Pinpoint the cell where the given text exists, returning its [X, Y] midpoint coordinate. 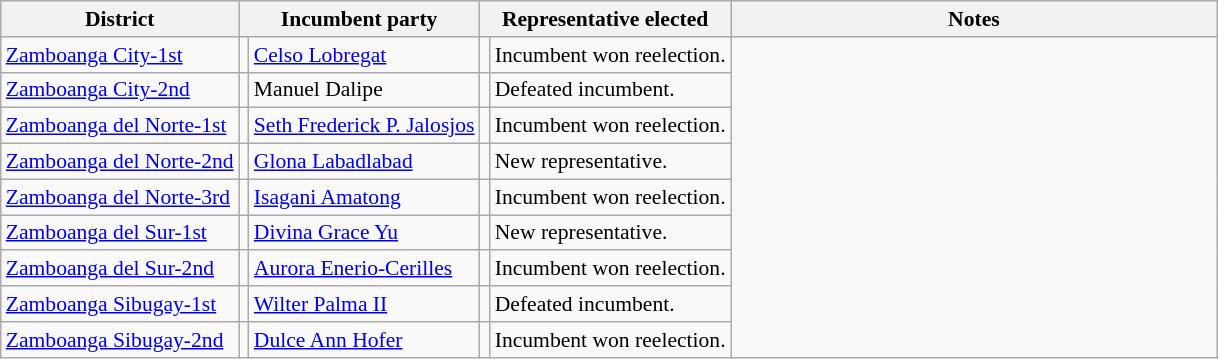
Zamboanga del Sur-1st [120, 233]
District [120, 19]
Zamboanga Sibugay-2nd [120, 340]
Zamboanga del Norte-3rd [120, 197]
Dulce Ann Hofer [364, 340]
Isagani Amatong [364, 197]
Zamboanga del Sur-2nd [120, 269]
Zamboanga City-1st [120, 55]
Notes [974, 19]
Incumbent party [360, 19]
Zamboanga City-2nd [120, 90]
Representative elected [606, 19]
Zamboanga del Norte-2nd [120, 162]
Seth Frederick P. Jalosjos [364, 126]
Glona Labadlabad [364, 162]
Zamboanga Sibugay-1st [120, 304]
Zamboanga del Norte-1st [120, 126]
Aurora Enerio-Cerilles [364, 269]
Divina Grace Yu [364, 233]
Celso Lobregat [364, 55]
Manuel Dalipe [364, 90]
Wilter Palma II [364, 304]
